Extract the [X, Y] coordinate from the center of the cell holding the provided text.  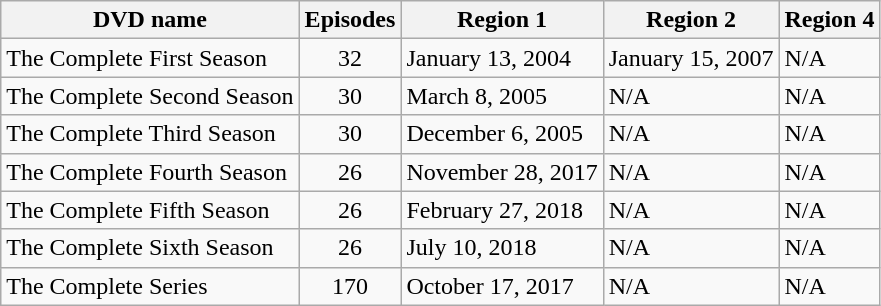
November 28, 2017 [502, 172]
32 [350, 58]
January 15, 2007 [691, 58]
July 10, 2018 [502, 248]
January 13, 2004 [502, 58]
February 27, 2018 [502, 210]
The Complete Fourth Season [150, 172]
The Complete First Season [150, 58]
Region 4 [830, 20]
170 [350, 286]
The Complete Third Season [150, 134]
The Complete Sixth Season [150, 248]
October 17, 2017 [502, 286]
The Complete Fifth Season [150, 210]
Region 1 [502, 20]
DVD name [150, 20]
The Complete Second Season [150, 96]
Region 2 [691, 20]
March 8, 2005 [502, 96]
The Complete Series [150, 286]
Episodes [350, 20]
December 6, 2005 [502, 134]
